Return the (x, y) coordinate for the center point of the cell that contains the specified text.  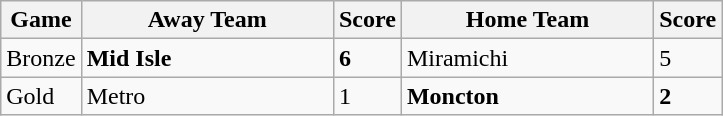
Miramichi (527, 58)
2 (688, 96)
Away Team (207, 20)
6 (367, 58)
Gold (41, 96)
Mid Isle (207, 58)
Metro (207, 96)
Game (41, 20)
5 (688, 58)
1 (367, 96)
Bronze (41, 58)
Moncton (527, 96)
Home Team (527, 20)
